Return the (X, Y) coordinate for the center point of the cell that contains the specified text.  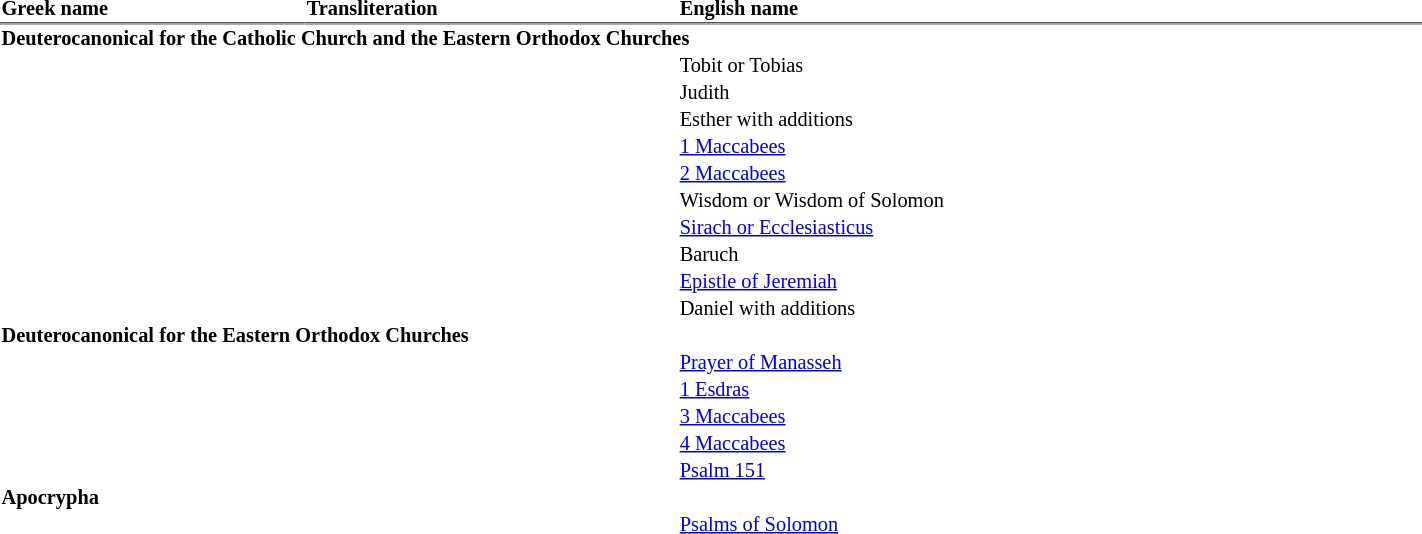
Esther with additions (1050, 120)
4 Maccabees (1050, 444)
Wisdom or Wisdom of Solomon (1050, 200)
Deuterocanonical for the Catholic Church and the Eastern Orthodox Churches (711, 38)
1 Esdras (1050, 390)
Prayer of Manasseh (1050, 362)
Tobit or Tobias (1050, 66)
Deuterocanonical for the Eastern Orthodox Churches (711, 336)
Epistle of Jeremiah (1050, 282)
Sirach or Ecclesiasticus (1050, 228)
Daniel with additions (1050, 308)
1 Maccabees (1050, 146)
Apocrypha (711, 498)
Baruch (1050, 254)
Psalm 151 (1050, 470)
3 Maccabees (1050, 416)
Judith (1050, 92)
2 Maccabees (1050, 174)
